Capture the cell that displays the provided text and extract its [x, y] central coordinate. 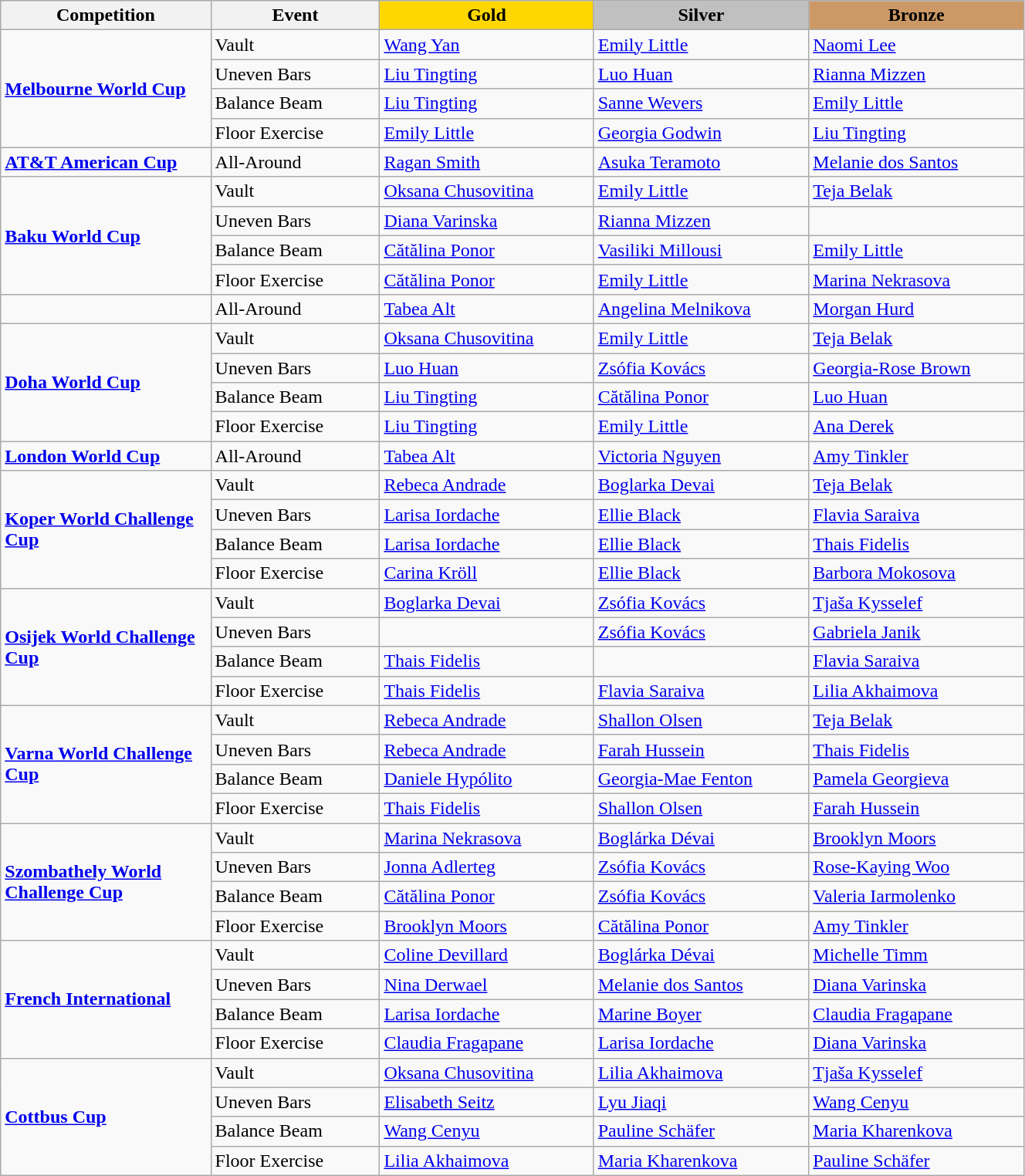
Pamela Georgieva [917, 779]
French International [106, 999]
Victoria Nguyen [701, 456]
Michelle Timm [917, 955]
Coline Devillard [486, 955]
Georgia-Rose Brown [917, 368]
Lyu Jiaqi [701, 1102]
Szombathely World Challenge Cup [106, 881]
Naomi Lee [917, 45]
Baku World Cup [106, 235]
Marine Boyer [701, 1014]
Georgia-Mae Fenton [701, 779]
Barbora Mokosova [917, 573]
Nina Derwael [486, 985]
Osijek World Challenge Cup [106, 647]
Asuka Teramoto [701, 162]
Valeria Iarmolenko [917, 897]
Event [295, 15]
Competition [106, 15]
Rose-Kaying Woo [917, 867]
Vasiliki Millousi [701, 250]
London World Cup [106, 456]
Jonna Adlerteg [486, 867]
Cottbus Cup [106, 1117]
Georgia Godwin [701, 133]
Varna World Challenge Cup [106, 764]
Doha World Cup [106, 382]
Carina Kröll [486, 573]
Melbourne World Cup [106, 89]
Daniele Hypólito [486, 779]
Gabriela Janik [917, 632]
Angelina Melnikova [701, 309]
Elisabeth Seitz [486, 1102]
Gold [486, 15]
Koper World Challenge Cup [106, 529]
Sanne Wevers [701, 103]
Ragan Smith [486, 162]
AT&T American Cup [106, 162]
Ana Derek [917, 427]
Silver [701, 15]
Bronze [917, 15]
Wang Yan [486, 45]
Morgan Hurd [917, 309]
